Scan for the cell matching the given text and deliver its (X, Y) coordinate at center. 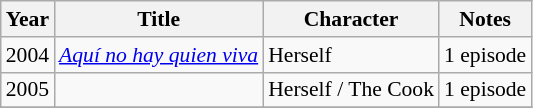
Character (351, 19)
2005 (28, 90)
Notes (485, 19)
2004 (28, 55)
Title (158, 19)
Year (28, 19)
Herself / The Cook (351, 90)
Aquí no hay quien viva (158, 55)
Herself (351, 55)
